Locate the cell with the specified text and output its [X, Y] center coordinate. 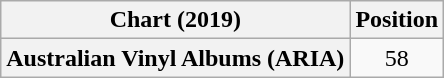
Australian Vinyl Albums (ARIA) [176, 58]
Chart (2019) [176, 20]
58 [397, 58]
Position [397, 20]
